Identify which cell holds the provided text, then report its (X, Y) central coordinate. 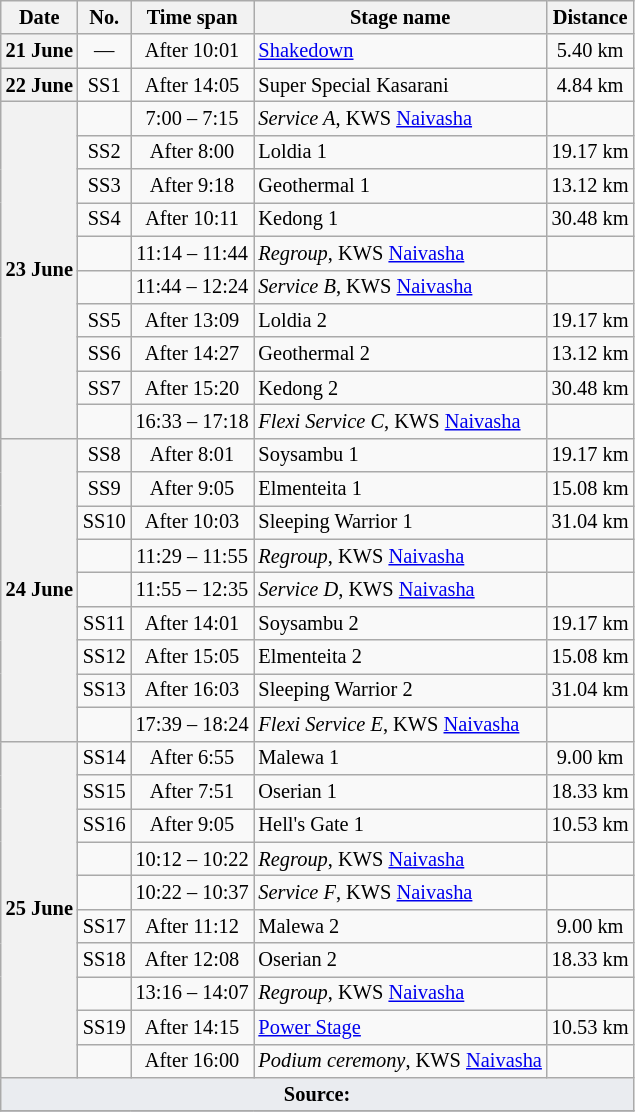
24 June (40, 590)
Flexi Service C, KWS Naivasha (400, 421)
16:33 – 17:18 (192, 421)
SS15 (104, 791)
After 10:01 (192, 51)
Shakedown (400, 51)
After 14:05 (192, 85)
After 16:00 (192, 1061)
Flexi Service E, KWS Naivasha (400, 724)
SS16 (104, 825)
Power Stage (400, 1027)
SS19 (104, 1027)
After 8:00 (192, 152)
SS13 (104, 690)
22 June (40, 85)
Soysambu 2 (400, 623)
13:16 – 14:07 (192, 993)
Oserian 2 (400, 960)
After 8:01 (192, 455)
After 15:20 (192, 388)
— (104, 51)
25 June (40, 910)
Hell's Gate 1 (400, 825)
SS5 (104, 320)
After 7:51 (192, 791)
Soysambu 1 (400, 455)
11:44 – 12:24 (192, 287)
SS7 (104, 388)
17:39 – 18:24 (192, 724)
SS9 (104, 489)
SS6 (104, 354)
After 14:01 (192, 623)
Loldia 1 (400, 152)
Kedong 2 (400, 388)
SS10 (104, 522)
Elmenteita 2 (400, 657)
Geothermal 2 (400, 354)
After 10:11 (192, 219)
No. (104, 17)
Service F, KWS Naivasha (400, 892)
21 June (40, 51)
Elmenteita 1 (400, 489)
Oserian 1 (400, 791)
10:12 – 10:22 (192, 859)
5.40 km (590, 51)
SS1 (104, 85)
After 14:27 (192, 354)
Geothermal 1 (400, 186)
Distance (590, 17)
After 9:18 (192, 186)
After 10:03 (192, 522)
Sleeping Warrior 1 (400, 522)
Malewa 1 (400, 758)
10:22 – 10:37 (192, 892)
Service B, KWS Naivasha (400, 287)
SS8 (104, 455)
SS14 (104, 758)
4.84 km (590, 85)
Malewa 2 (400, 926)
SS18 (104, 960)
Stage name (400, 17)
Service D, KWS Naivasha (400, 589)
After 16:03 (192, 690)
7:00 – 7:15 (192, 118)
Service A, KWS Naivasha (400, 118)
23 June (40, 270)
After 15:05 (192, 657)
After 12:08 (192, 960)
Super Special Kasarani (400, 85)
11:29 – 11:55 (192, 556)
Source: (318, 1094)
SS3 (104, 186)
Time span (192, 17)
After 13:09 (192, 320)
11:55 – 12:35 (192, 589)
SS4 (104, 219)
Date (40, 17)
Podium ceremony, KWS Naivasha (400, 1061)
SS17 (104, 926)
11:14 – 11:44 (192, 253)
After 14:15 (192, 1027)
Sleeping Warrior 2 (400, 690)
SS2 (104, 152)
After 11:12 (192, 926)
Loldia 2 (400, 320)
SS11 (104, 623)
After 6:55 (192, 758)
SS12 (104, 657)
Kedong 1 (400, 219)
